Scan for the cell matching the given text and deliver its (X, Y) coordinate at center. 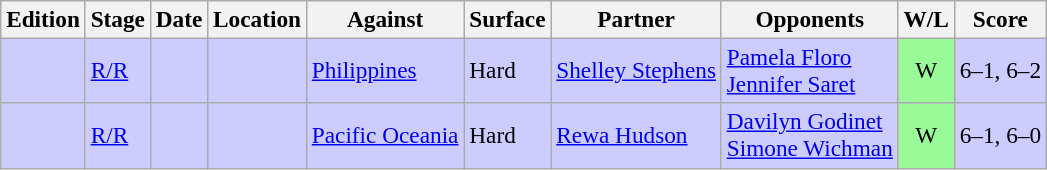
Against (384, 19)
Opponents (810, 19)
Location (258, 19)
Pamela Floro Jennifer Saret (810, 70)
Pacific Oceania (384, 136)
Partner (636, 19)
Edition (44, 19)
Davilyn Godinet Simone Wichman (810, 136)
Date (178, 19)
Rewa Hudson (636, 136)
6–1, 6–2 (1000, 70)
Shelley Stephens (636, 70)
W/L (926, 19)
Philippines (384, 70)
6–1, 6–0 (1000, 136)
Stage (118, 19)
Score (1000, 19)
Surface (508, 19)
